Extract the (x, y) coordinate from the center of the cell holding the provided text.  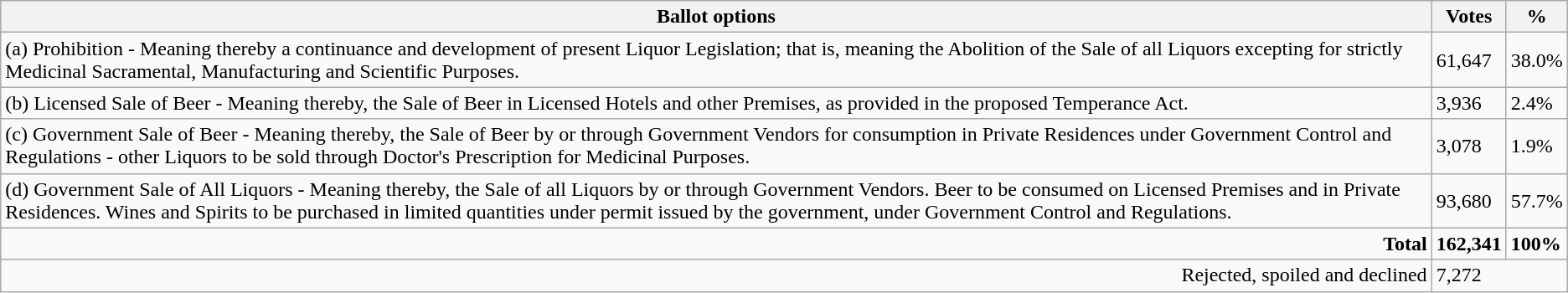
61,647 (1469, 60)
93,680 (1469, 201)
2.4% (1536, 103)
3,936 (1469, 103)
162,341 (1469, 244)
3,078 (1469, 146)
Total (716, 244)
7,272 (1499, 275)
1.9% (1536, 146)
Votes (1469, 17)
Rejected, spoiled and declined (716, 275)
100% (1536, 244)
Ballot options (716, 17)
% (1536, 17)
57.7% (1536, 201)
38.0% (1536, 60)
(b) Licensed Sale of Beer - Meaning thereby, the Sale of Beer in Licensed Hotels and other Premises, as provided in the proposed Temperance Act. (716, 103)
